For the text-containing cell, return its midpoint in [x, y] coordinate format. 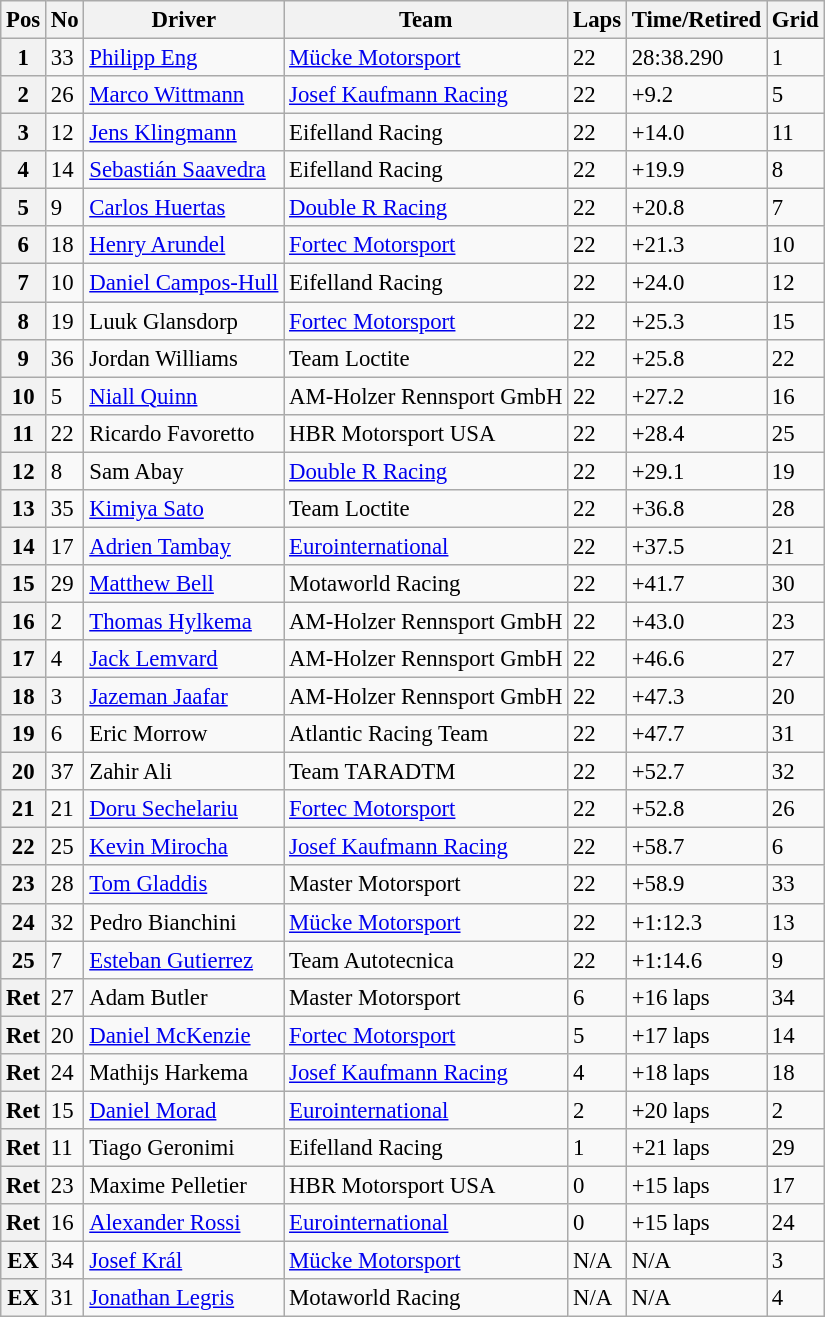
+47.3 [696, 697]
+36.8 [696, 509]
Tiago Geronimi [184, 1148]
Daniel Morad [184, 1110]
+9.2 [696, 95]
30 [794, 584]
Jazeman Jaafar [184, 697]
36 [65, 358]
+28.4 [696, 433]
Jonathan Legris [184, 1298]
Alexander Rossi [184, 1223]
+37.5 [696, 546]
35 [65, 509]
+27.2 [696, 396]
No [65, 20]
+47.7 [696, 734]
Matthew Bell [184, 584]
+52.8 [696, 809]
+20 laps [696, 1110]
Eric Morrow [184, 734]
Jordan Williams [184, 358]
Philipp Eng [184, 58]
Esteban Gutierrez [184, 960]
Kimiya Sato [184, 509]
Adam Butler [184, 997]
+1:12.3 [696, 922]
+18 laps [696, 1073]
Marco Wittmann [184, 95]
Tom Gladdis [184, 885]
Driver [184, 20]
Pedro Bianchini [184, 922]
+52.7 [696, 772]
+1:14.6 [696, 960]
Adrien Tambay [184, 546]
+17 laps [696, 1035]
Sam Abay [184, 471]
Zahir Ali [184, 772]
Mathijs Harkema [184, 1073]
+20.8 [696, 208]
Atlantic Racing Team [426, 734]
Team [426, 20]
+46.6 [696, 659]
Carlos Huertas [184, 208]
+43.0 [696, 621]
+25.8 [696, 358]
Sebastián Saavedra [184, 170]
37 [65, 772]
Jack Lemvard [184, 659]
+24.0 [696, 283]
+58.7 [696, 847]
+21 laps [696, 1148]
Doru Sechelariu [184, 809]
Kevin Mirocha [184, 847]
Jens Klingmann [184, 133]
Luuk Glansdorp [184, 321]
+29.1 [696, 471]
Ricardo Favoretto [184, 433]
Niall Quinn [184, 396]
Henry Arundel [184, 245]
+14.0 [696, 133]
+58.9 [696, 885]
Grid [794, 20]
Laps [598, 20]
Pos [24, 20]
+41.7 [696, 584]
Josef Král [184, 1261]
Daniel McKenzie [184, 1035]
Team Autotecnica [426, 960]
Maxime Pelletier [184, 1185]
+19.9 [696, 170]
Team TARADTM [426, 772]
Daniel Campos-Hull [184, 283]
Time/Retired [696, 20]
+16 laps [696, 997]
Thomas Hylkema [184, 621]
28:38.290 [696, 58]
+21.3 [696, 245]
+25.3 [696, 321]
